Capture the cell that displays the provided text and extract its [X, Y] central coordinate. 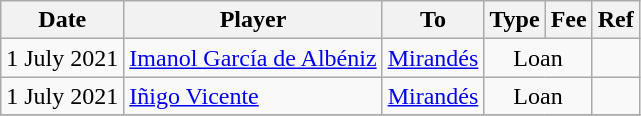
Iñigo Vicente [253, 96]
Player [253, 20]
Imanol García de Albéniz [253, 58]
Date [62, 20]
To [433, 20]
Ref [616, 20]
Fee [568, 20]
Type [514, 20]
